Return the (X, Y) coordinate for the center point of the cell that contains the specified text.  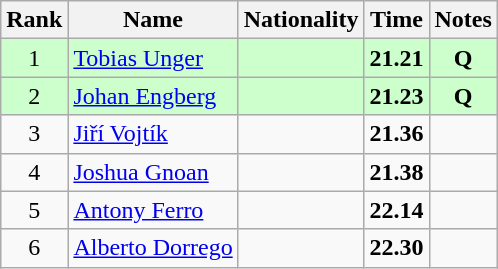
Rank (34, 20)
21.36 (396, 134)
6 (34, 248)
22.30 (396, 248)
3 (34, 134)
21.38 (396, 172)
Alberto Dorrego (153, 248)
Nationality (301, 20)
21.21 (396, 58)
1 (34, 58)
21.23 (396, 96)
4 (34, 172)
Name (153, 20)
5 (34, 210)
Joshua Gnoan (153, 172)
Antony Ferro (153, 210)
Notes (463, 20)
Time (396, 20)
2 (34, 96)
Johan Engberg (153, 96)
Jiří Vojtík (153, 134)
22.14 (396, 210)
Tobias Unger (153, 58)
